For the text-containing cell, return its midpoint in (X, Y) coordinate format. 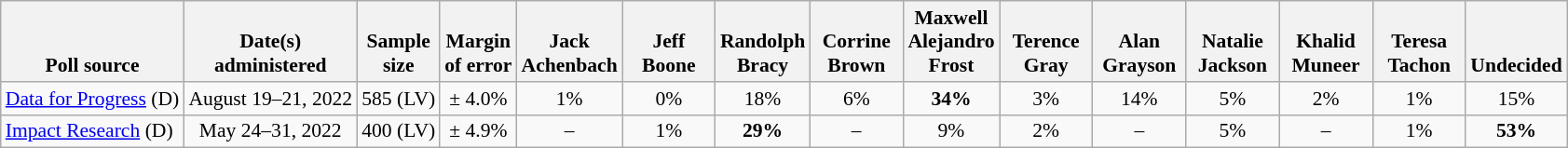
± 4.9% (478, 131)
Marginof error (478, 41)
9% (950, 131)
JeffBoone (669, 41)
14% (1139, 99)
15% (1516, 99)
Undecided (1516, 41)
MaxwellAlejandroFrost (950, 41)
TerenceGray (1046, 41)
Date(s)administered (270, 41)
6% (856, 99)
Samplesize (399, 41)
585 (LV) (399, 99)
TeresaTachon (1419, 41)
0% (669, 99)
May 24–31, 2022 (270, 131)
18% (762, 99)
NatalieJackson (1233, 41)
53% (1516, 131)
Data for Progress (D) (93, 99)
± 4.0% (478, 99)
CorrineBrown (856, 41)
Poll source (93, 41)
Impact Research (D) (93, 131)
RandolphBracy (762, 41)
KhalidMuneer (1326, 41)
3% (1046, 99)
34% (950, 99)
400 (LV) (399, 131)
29% (762, 131)
AlanGrayson (1139, 41)
JackAchenbach (568, 41)
August 19–21, 2022 (270, 99)
